Detect which cell encompasses the target text, then output its [X, Y] center coordinate. 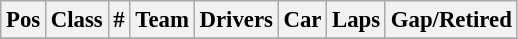
# [119, 20]
Class [78, 20]
Gap/Retired [451, 20]
Car [302, 20]
Laps [356, 20]
Drivers [236, 20]
Team [162, 20]
Pos [24, 20]
